Search for the cell housing the specified text and yield its (x, y) center coordinate. 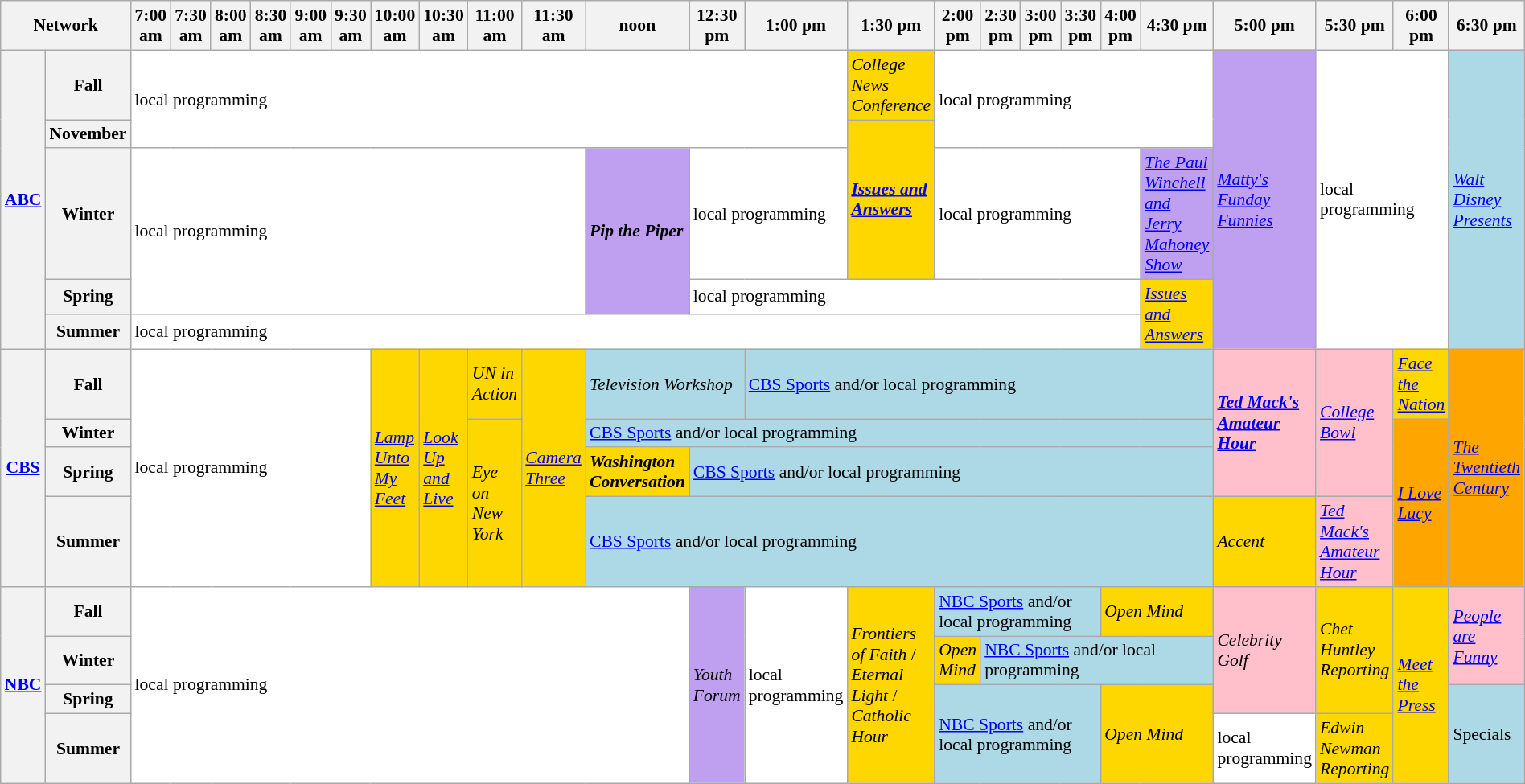
5:00 pm (1264, 26)
3:30 pm (1080, 26)
1:00 pm (796, 26)
People are Funny (1486, 636)
Face the Nation (1420, 384)
Celebrity Golf (1264, 651)
7:00 am (150, 26)
Specials (1486, 734)
NBC (23, 685)
9:30 am (351, 26)
3:00 pm (1041, 26)
6:00 pm (1420, 26)
Lamp Unto My Feet (395, 468)
5:30 pm (1354, 26)
Matty's Funday Funnies (1264, 199)
Accent (1264, 542)
Edwin Newman Reporting (1354, 749)
2:30 pm (1001, 26)
Television Workshop (665, 384)
8:30 am (271, 26)
Washington Conversation (637, 473)
Meet the Press (1420, 685)
9:00 am (310, 26)
CBS (23, 468)
Camera Three (553, 468)
4:30 pm (1177, 26)
6:30 pm (1486, 26)
Youth Forum (717, 685)
8:00 am (231, 26)
11:30 am (553, 26)
12:30 pm (717, 26)
Chet Huntley Reporting (1354, 651)
ABC (23, 199)
10:00 am (395, 26)
Look Up and Live (443, 468)
noon (637, 26)
10:30 am (443, 26)
Network (66, 26)
Frontiers of Faith / Eternal Light / Catholic Hour (891, 685)
Pip the Piper (637, 232)
Eye on New York (495, 503)
4:00 pm (1120, 26)
The Twentieth Century (1486, 468)
UN in Action (495, 384)
College Bowl (1354, 423)
2:00 pm (957, 26)
The Paul Winchell and Jerry Mahoney Show (1177, 214)
Walt Disney Presents (1486, 199)
November (88, 134)
7:30 am (191, 26)
11:00 am (495, 26)
1:30 pm (891, 26)
College News Conference (891, 85)
I Love Lucy (1420, 503)
